For the text-containing cell, return its midpoint in [X, Y] coordinate format. 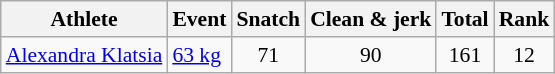
Clean & jerk [370, 19]
12 [524, 55]
Total [464, 19]
Rank [524, 19]
Event [199, 19]
63 kg [199, 55]
71 [268, 55]
90 [370, 55]
Athlete [84, 19]
161 [464, 55]
Snatch [268, 19]
Alexandra Klatsia [84, 55]
